Identify which cell holds the provided text, then report its (x, y) central coordinate. 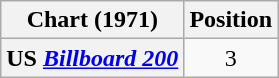
Chart (1971) (92, 20)
3 (231, 58)
US Billboard 200 (92, 58)
Position (231, 20)
